Search for the cell housing the specified text and yield its [x, y] center coordinate. 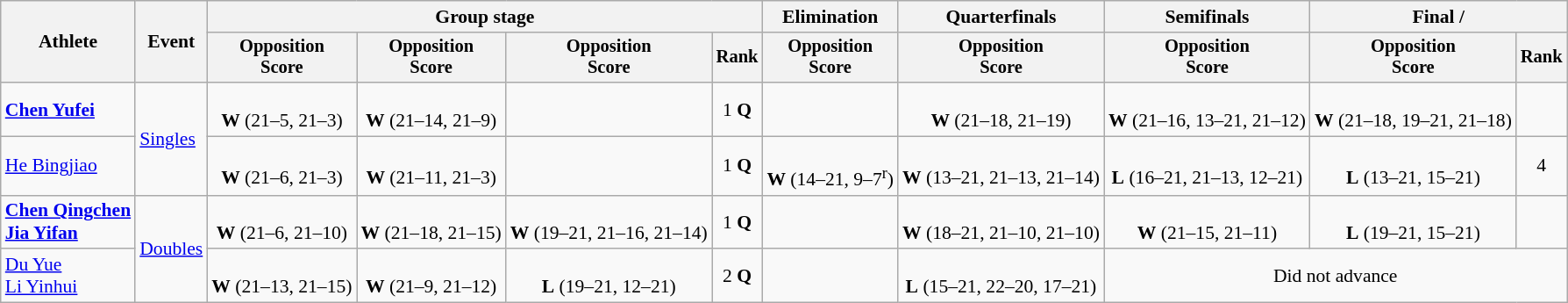
L (13–21, 15–21) [1414, 167]
4 [1542, 167]
Du YueLi Yinhui [68, 276]
W (14–21, 9–7r) [830, 167]
W (19–21, 21–16, 21–14) [609, 221]
Event [171, 42]
Semifinals [1207, 17]
Group stage [484, 17]
W (21–15, 21–11) [1207, 221]
W (21–6, 21–3) [282, 167]
W (21–16, 13–21, 21–12) [1207, 109]
Chen QingchenJia Yifan [68, 221]
2 Q [738, 276]
Final / [1438, 17]
W (21–6, 21–10) [282, 221]
He Bingjiao [68, 167]
Did not advance [1336, 276]
W (21–18, 21–19) [1001, 109]
W (18–21, 21–10, 21–10) [1001, 221]
W (21–13, 21–15) [282, 276]
W (21–5, 21–3) [282, 109]
L (19–21, 15–21) [1414, 221]
L (15–21, 22–20, 17–21) [1001, 276]
Elimination [830, 17]
L (19–21, 12–21) [609, 276]
Athlete [68, 42]
W (21–18, 19–21, 21–18) [1414, 109]
W (21–14, 21–9) [431, 109]
Doubles [171, 249]
L (16–21, 21–13, 12–21) [1207, 167]
W (13–21, 21–13, 21–14) [1001, 167]
Chen Yufei [68, 109]
W (21–9, 21–12) [431, 276]
Quarterfinals [1001, 17]
Singles [171, 139]
W (21–11, 21–3) [431, 167]
W (21–18, 21–15) [431, 221]
